Search for the cell housing the specified text and yield its (X, Y) center coordinate. 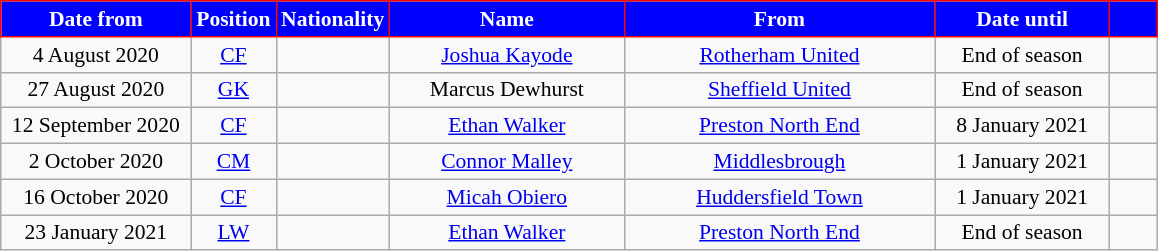
23 January 2021 (96, 233)
Sheffield United (779, 90)
Date from (96, 19)
Nationality (332, 19)
Micah Obiero (506, 197)
2 October 2020 (96, 162)
Huddersfield Town (779, 197)
CM (234, 162)
Joshua Kayode (506, 55)
Middlesbrough (779, 162)
Name (506, 19)
12 September 2020 (96, 126)
Connor Malley (506, 162)
Rotherham United (779, 55)
LW (234, 233)
27 August 2020 (96, 90)
Position (234, 19)
Date until (1022, 19)
Marcus Dewhurst (506, 90)
GK (234, 90)
4 August 2020 (96, 55)
8 January 2021 (1022, 126)
From (779, 19)
16 October 2020 (96, 197)
